Return the (X, Y) coordinate for the center point of the cell that contains the specified text.  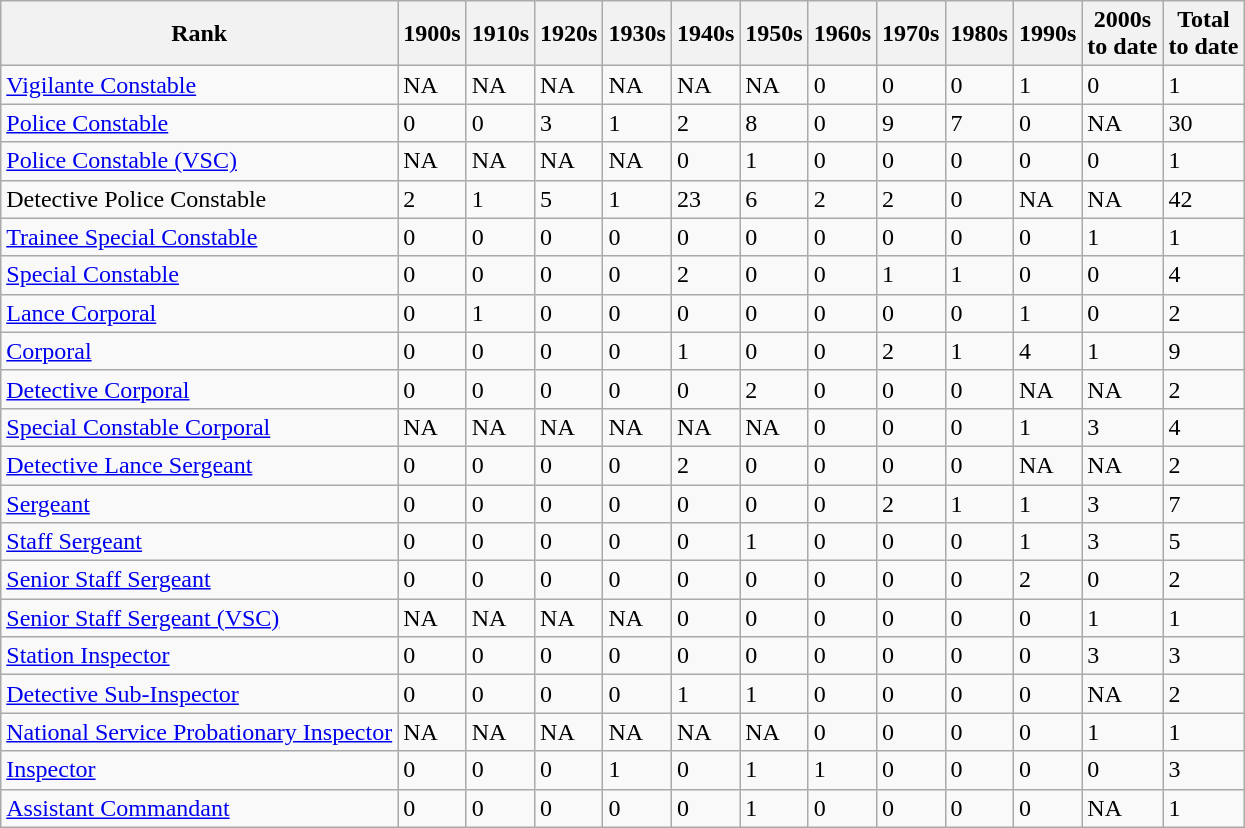
Special Constable (200, 275)
6 (774, 199)
1950s (774, 34)
Station Inspector (200, 656)
1920s (569, 34)
Detective Police Constable (200, 199)
23 (705, 199)
1970s (911, 34)
Sergeant (200, 503)
Trainee Special Constable (200, 237)
1910s (500, 34)
Inspector (200, 770)
Police Constable (200, 123)
1930s (637, 34)
Assistant Commandant (200, 808)
Vigilante Constable (200, 85)
National Service Probationary Inspector (200, 732)
42 (1204, 199)
1940s (705, 34)
Senior Staff Sergeant (VSC) (200, 618)
8 (774, 123)
1900s (432, 34)
1960s (842, 34)
Detective Lance Sergeant (200, 465)
Detective Sub-Inspector (200, 694)
Detective Corporal (200, 389)
Totalto date (1204, 34)
30 (1204, 123)
Police Constable (VSC) (200, 161)
Corporal (200, 351)
2000sto date (1122, 34)
Senior Staff Sergeant (200, 580)
Lance Corporal (200, 313)
1990s (1047, 34)
Special Constable Corporal (200, 427)
Rank (200, 34)
1980s (979, 34)
Staff Sergeant (200, 542)
